Capture the cell that displays the provided text and extract its [X, Y] central coordinate. 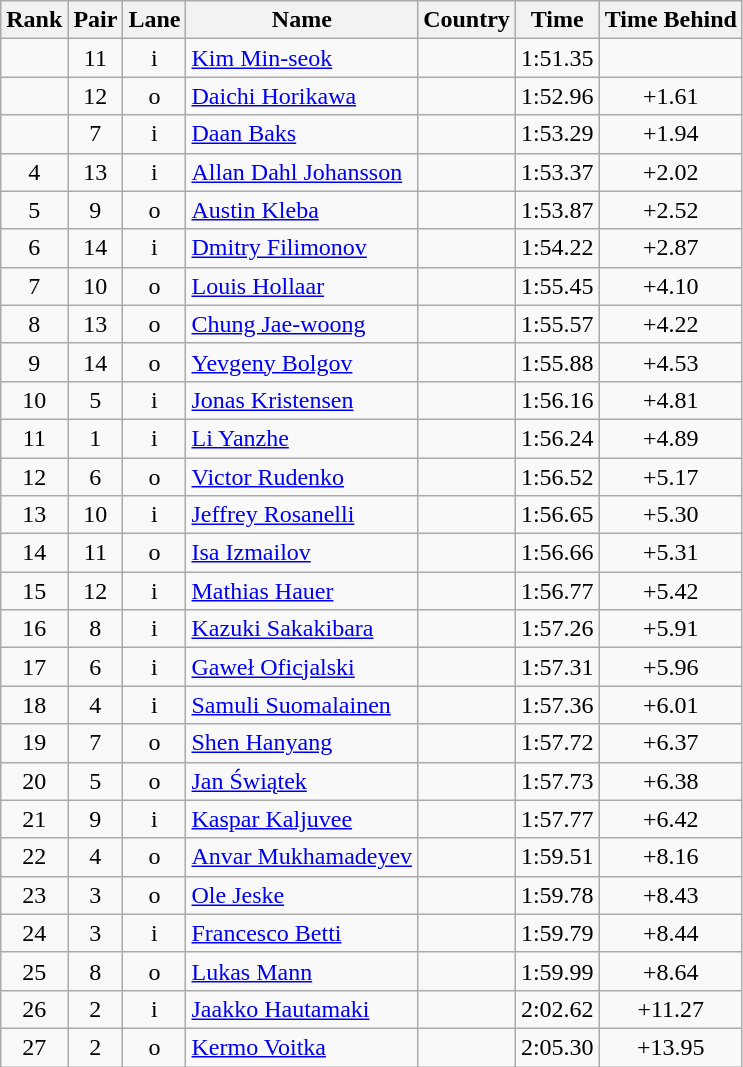
+6.42 [670, 819]
1:54.22 [557, 248]
Ole Jeske [302, 895]
Jeffrey Rosanelli [302, 515]
26 [34, 1009]
Lane [154, 20]
+4.22 [670, 324]
Victor Rudenko [302, 477]
Austin Kleba [302, 210]
Gaweł Oficjalski [302, 667]
1:55.45 [557, 286]
Anvar Mukhamadeyev [302, 857]
Daan Baks [302, 134]
+8.43 [670, 895]
+1.94 [670, 134]
+8.16 [670, 857]
1:57.26 [557, 629]
Yevgeny Bolgov [302, 362]
1:56.52 [557, 477]
1:57.73 [557, 781]
21 [34, 819]
1:53.87 [557, 210]
Kaspar Kaljuvee [302, 819]
+2.87 [670, 248]
+8.64 [670, 971]
Kermo Voitka [302, 1047]
+4.81 [670, 400]
Mathias Hauer [302, 591]
1:55.88 [557, 362]
Samuli Suomalainen [302, 705]
Time [557, 20]
19 [34, 743]
+6.01 [670, 705]
Daichi Horikawa [302, 96]
+5.42 [670, 591]
+5.30 [670, 515]
1:56.77 [557, 591]
1:59.99 [557, 971]
1:57.31 [557, 667]
16 [34, 629]
1:51.35 [557, 58]
2:02.62 [557, 1009]
27 [34, 1047]
Name [302, 20]
25 [34, 971]
+6.38 [670, 781]
+5.91 [670, 629]
1 [96, 438]
Francesco Betti [302, 933]
Dmitry Filimonov [302, 248]
1:56.65 [557, 515]
15 [34, 591]
Jonas Kristensen [302, 400]
1:55.57 [557, 324]
20 [34, 781]
Country [467, 20]
1:57.36 [557, 705]
Louis Hollaar [302, 286]
+13.95 [670, 1047]
17 [34, 667]
Chung Jae-woong [302, 324]
24 [34, 933]
+5.31 [670, 553]
Rank [34, 20]
1:56.24 [557, 438]
+4.53 [670, 362]
1:59.79 [557, 933]
1:57.77 [557, 819]
+8.44 [670, 933]
+4.89 [670, 438]
2:05.30 [557, 1047]
1:56.16 [557, 400]
1:56.66 [557, 553]
23 [34, 895]
1:53.29 [557, 134]
Isa Izmailov [302, 553]
18 [34, 705]
+11.27 [670, 1009]
Pair [96, 20]
Li Yanzhe [302, 438]
+6.37 [670, 743]
Lukas Mann [302, 971]
+2.52 [670, 210]
1:59.78 [557, 895]
Kazuki Sakakibara [302, 629]
+1.61 [670, 96]
1:59.51 [557, 857]
Shen Hanyang [302, 743]
22 [34, 857]
1:53.37 [557, 172]
1:52.96 [557, 96]
Time Behind [670, 20]
+5.17 [670, 477]
Allan Dahl Johansson [302, 172]
Jan Świątek [302, 781]
Kim Min-seok [302, 58]
+4.10 [670, 286]
+2.02 [670, 172]
1:57.72 [557, 743]
Jaakko Hautamaki [302, 1009]
+5.96 [670, 667]
